From the cell containing the given text, extract its center point as (X, Y) coordinate. 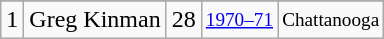
1 (12, 20)
Greg Kinman (95, 20)
28 (184, 20)
1970–71 (239, 20)
Chattanooga (331, 20)
